Search for the cell housing the specified text and yield its (x, y) center coordinate. 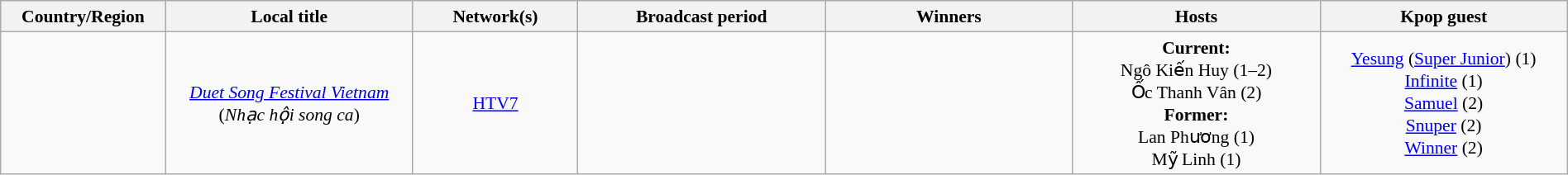
HTV7 (495, 102)
Country/Region (83, 17)
Hosts (1196, 17)
Yesung (Super Junior) (1)Infinite (1)Samuel (2)Snuper (2)Winner (2) (1444, 102)
Winners (949, 17)
Network(s) (495, 17)
Current: Ngô Kiến Huy (1–2)Ốc Thanh Vân (2)Former:Lan Phương (1)Mỹ Linh (1) (1196, 102)
Local title (289, 17)
Kpop guest (1444, 17)
Duet Song Festival Vietnam(Nhạc hội song ca) (289, 102)
Broadcast period (701, 17)
